Return (x, y) of the center of cell containing provided text 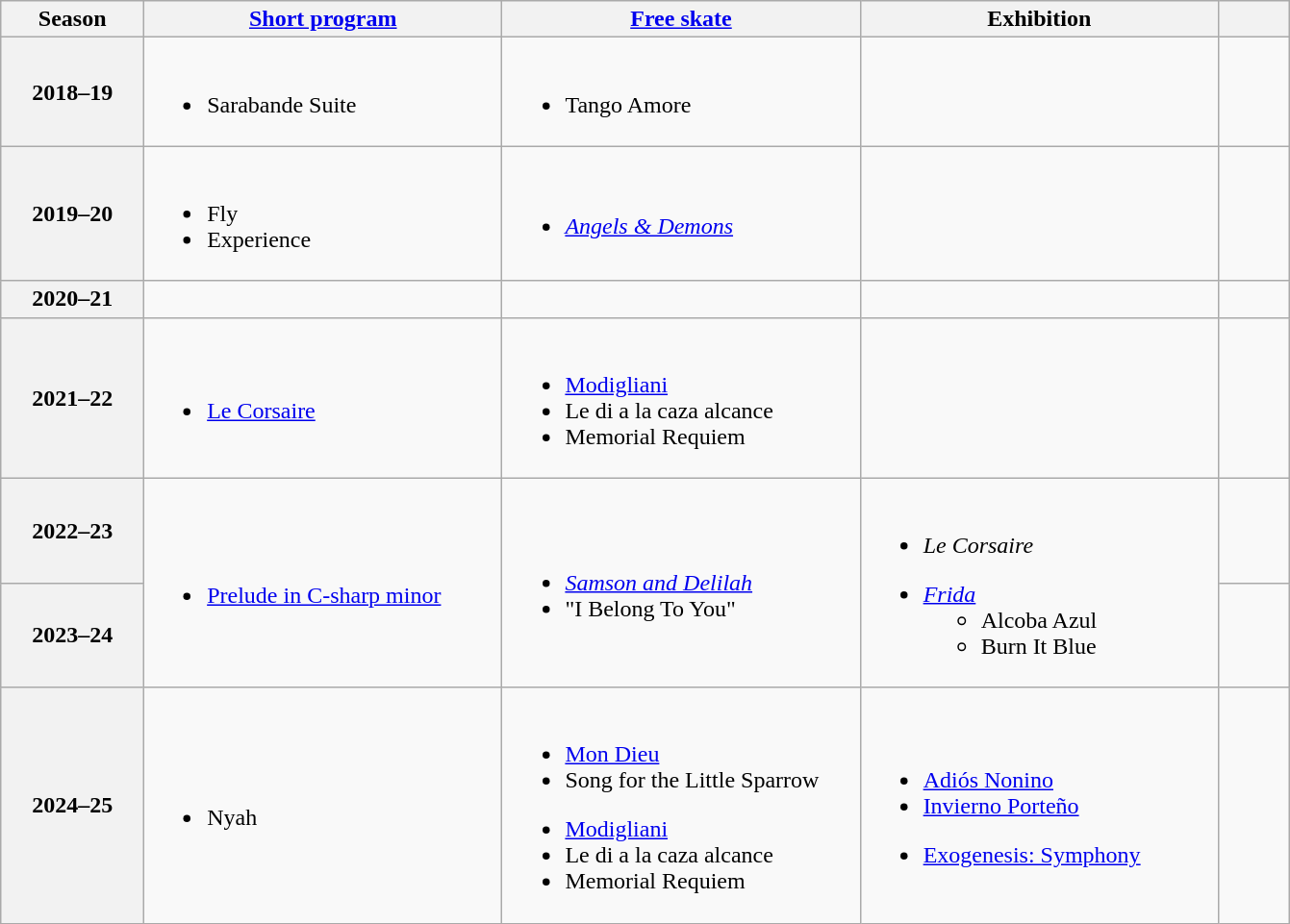
2024–25 (73, 806)
Adiós NoninoInvierno PorteñoExogenesis: Symphony (1039, 806)
2020–21 (73, 299)
Prelude in C-sharp minor (323, 583)
Season (73, 19)
Mon DieuSong for the Little Sparrow ModiglianiLe di a la caza alcance Memorial Requiem (681, 806)
Angels & Demons (681, 213)
ModiglianiLe di a la caza alcance Memorial Requiem (681, 398)
2019–20 (73, 213)
2021–22 (73, 398)
Exhibition (1039, 19)
Fly Experience (323, 213)
Free skate (681, 19)
Short program (323, 19)
2023–24 (73, 635)
2022–23 (73, 531)
Le CorsaireFridaAlcoba Azul Burn It Blue (1039, 583)
Le Corsaire (323, 398)
Samson and Delilah"I Belong To You" (681, 583)
Tango Amore (681, 92)
Nyah (323, 806)
2018–19 (73, 92)
Sarabande Suite (323, 92)
